Locate the cell with the specified text and output its (X, Y) center coordinate. 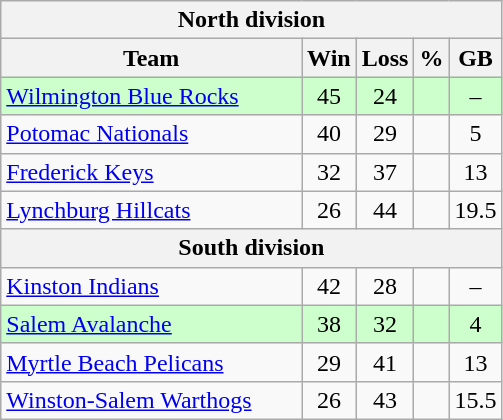
24 (385, 96)
Lynchburg Hillcats (152, 210)
Kinston Indians (152, 286)
Winston-Salem Warthogs (152, 400)
South division (252, 248)
41 (385, 362)
28 (385, 286)
Myrtle Beach Pelicans (152, 362)
15.5 (476, 400)
37 (385, 172)
Potomac Nationals (152, 134)
% (432, 58)
44 (385, 210)
42 (330, 286)
40 (330, 134)
North division (252, 20)
45 (330, 96)
38 (330, 324)
Wilmington Blue Rocks (152, 96)
Loss (385, 58)
Win (330, 58)
4 (476, 324)
Team (152, 58)
19.5 (476, 210)
43 (385, 400)
GB (476, 58)
5 (476, 134)
Salem Avalanche (152, 324)
Frederick Keys (152, 172)
